Scan for the cell matching the given text and deliver its [X, Y] coordinate at center. 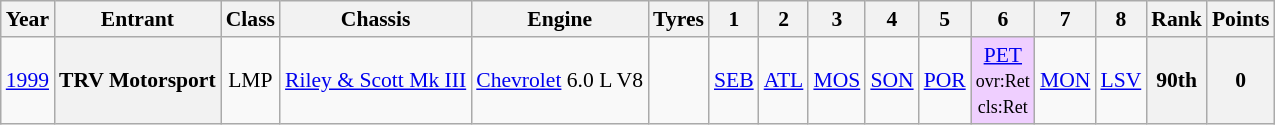
4 [892, 19]
0 [1241, 80]
SEB [734, 80]
1 [734, 19]
Chassis [376, 19]
6 [1003, 19]
Engine [560, 19]
3 [836, 19]
Entrant [138, 19]
1999 [28, 80]
Year [28, 19]
8 [1120, 19]
PETovr:Retcls:Ret [1003, 80]
Points [1241, 19]
TRV Motorsport [138, 80]
7 [1066, 19]
POR [945, 80]
90th [1176, 80]
Class [250, 19]
2 [784, 19]
Riley & Scott Mk III [376, 80]
ATL [784, 80]
LMP [250, 80]
MOS [836, 80]
Tyres [678, 19]
LSV [1120, 80]
MON [1066, 80]
Rank [1176, 19]
SON [892, 80]
5 [945, 19]
Chevrolet 6.0 L V8 [560, 80]
